Find where the given text appears and provide that cell's center as (X, Y) coordinate. 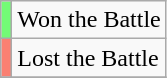
Won the Battle (89, 20)
Lost the Battle (89, 58)
